Pinpoint the cell where the given text exists, returning its (X, Y) midpoint coordinate. 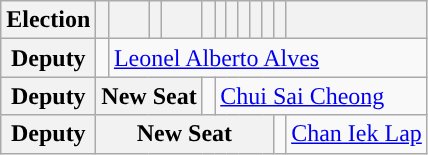
Leonel Alberto Alves (268, 58)
Election (48, 20)
Chui Sai Cheong (322, 96)
Chan Iek Lap (357, 134)
